Scan for the cell matching the given text and deliver its (x, y) coordinate at center. 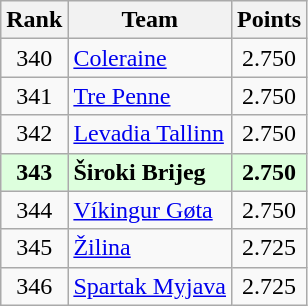
340 (34, 58)
342 (34, 134)
Coleraine (150, 58)
Žilina (150, 248)
344 (34, 210)
Team (150, 20)
Tre Penne (150, 96)
343 (34, 172)
345 (34, 248)
Široki Brijeg (150, 172)
Víkingur Gøta (150, 210)
Points (270, 20)
Rank (34, 20)
341 (34, 96)
Levadia Tallinn (150, 134)
Spartak Myjava (150, 286)
346 (34, 286)
